From the cell containing the given text, extract its center point as [X, Y] coordinate. 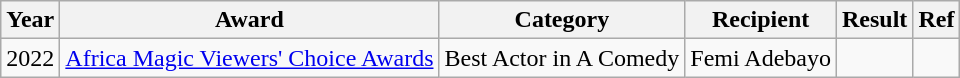
Femi Adebayo [761, 58]
Award [250, 20]
2022 [30, 58]
Category [562, 20]
Result [874, 20]
Year [30, 20]
Best Actor in A Comedy [562, 58]
Africa Magic Viewers' Choice Awards [250, 58]
Ref [936, 20]
Recipient [761, 20]
